Capture the cell that displays the provided text and extract its (x, y) central coordinate. 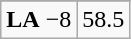
58.5 (104, 20)
LA −8 (39, 20)
